Return (x, y) of the center of cell containing provided text 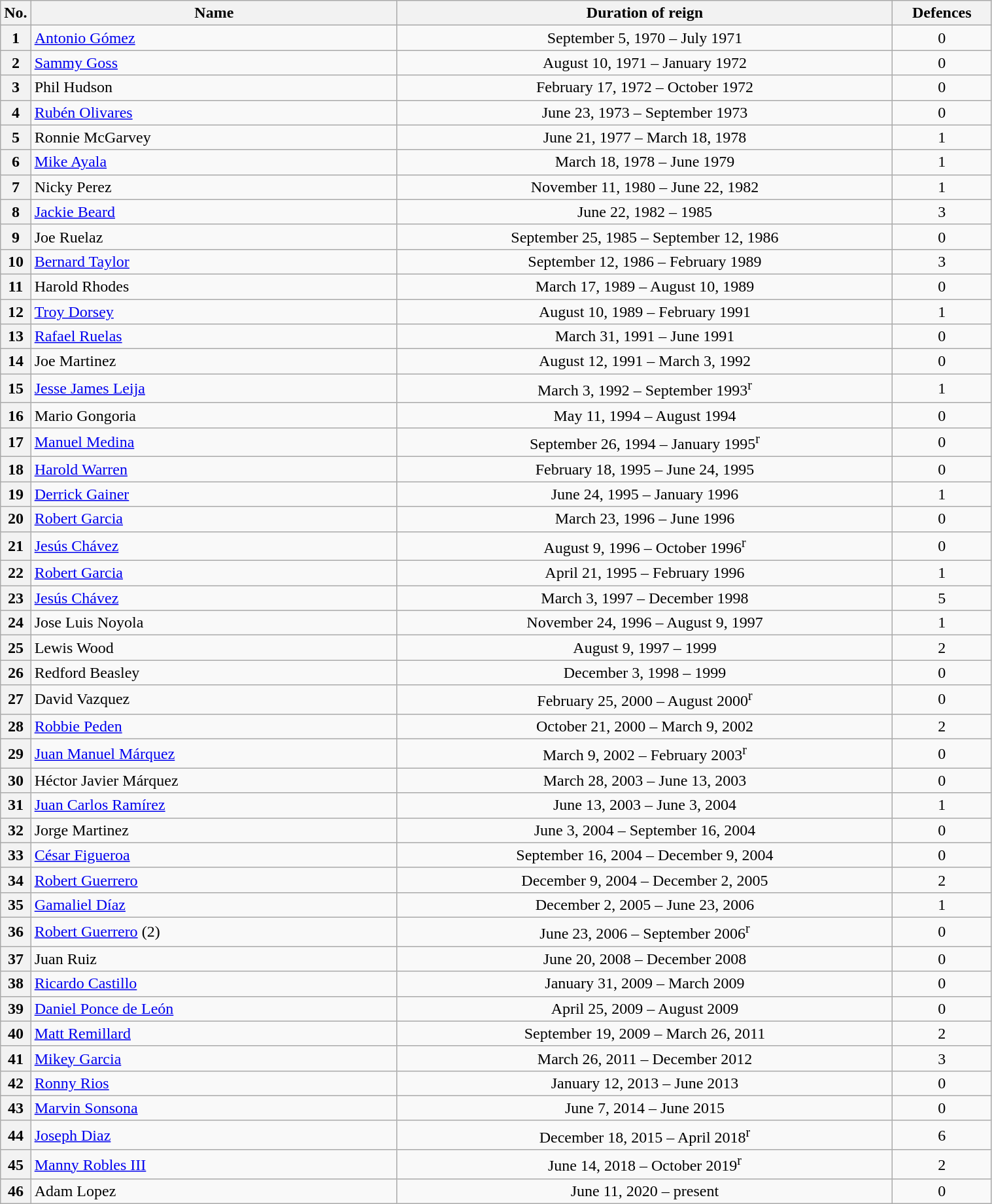
Ronny Rios (214, 1083)
35 (16, 905)
Redford Beasley (214, 673)
Phil Hudson (214, 88)
August 9, 1997 – 1999 (645, 648)
44 (16, 1135)
Ricardo Castillo (214, 984)
Sammy Goss (214, 63)
May 11, 1994 – August 1994 (645, 415)
Lewis Wood (214, 648)
November 11, 1980 – June 22, 1982 (645, 187)
42 (16, 1083)
4 (16, 112)
20 (16, 519)
Daniel Ponce de León (214, 1009)
February 17, 1972 – October 1972 (645, 88)
September 26, 1994 – January 1995r (645, 442)
August 12, 1991 – March 3, 1992 (645, 361)
Héctor Javier Márquez (214, 780)
March 26, 2011 – December 2012 (645, 1058)
17 (16, 442)
August 10, 1989 – February 1991 (645, 312)
12 (16, 312)
Mario Gongoria (214, 415)
Duration of reign (645, 13)
8 (16, 212)
August 10, 1971 – January 1972 (645, 63)
March 3, 1992 – September 1993r (645, 388)
Rafael Ruelas (214, 337)
March 31, 1991 – June 1991 (645, 337)
August 9, 1996 – October 1996r (645, 546)
10 (16, 261)
30 (16, 780)
Robert Guerrero (2) (214, 932)
45 (16, 1165)
18 (16, 469)
Joe Martinez (214, 361)
Mike Ayala (214, 162)
April 21, 1995 – February 1996 (645, 573)
Juan Ruiz (214, 959)
June 23, 1973 – September 1973 (645, 112)
29 (16, 754)
41 (16, 1058)
Joseph Diaz (214, 1135)
46 (16, 1192)
9 (16, 237)
11 (16, 286)
June 11, 2020 – present (645, 1192)
Robert Guerrero (214, 880)
36 (16, 932)
June 13, 2003 – June 3, 2004 (645, 805)
15 (16, 388)
March 9, 2002 – February 2003r (645, 754)
Marvin Sonsona (214, 1108)
César Figueroa (214, 855)
March 23, 1996 – June 1996 (645, 519)
26 (16, 673)
19 (16, 494)
Jorge Martinez (214, 830)
September 12, 1986 – February 1989 (645, 261)
September 19, 2009 – March 26, 2011 (645, 1033)
David Vazquez (214, 699)
Matt Remillard (214, 1033)
Juan Manuel Márquez (214, 754)
September 16, 2004 – December 9, 2004 (645, 855)
25 (16, 648)
34 (16, 880)
June 21, 1977 – March 18, 1978 (645, 137)
23 (16, 598)
June 14, 2018 – October 2019r (645, 1165)
Antonio Gómez (214, 38)
Derrick Gainer (214, 494)
39 (16, 1009)
June 22, 1982 – 1985 (645, 212)
31 (16, 805)
June 23, 2006 – September 2006r (645, 932)
Troy Dorsey (214, 312)
June 20, 2008 – December 2008 (645, 959)
September 25, 1985 – September 12, 1986 (645, 237)
Manny Robles III (214, 1165)
February 18, 1995 – June 24, 1995 (645, 469)
Manuel Medina (214, 442)
February 25, 2000 – August 2000r (645, 699)
Defences (942, 13)
24 (16, 623)
Jose Luis Noyola (214, 623)
Robbie Peden (214, 726)
March 17, 1989 – August 10, 1989 (645, 286)
March 28, 2003 – June 13, 2003 (645, 780)
December 9, 2004 – December 2, 2005 (645, 880)
32 (16, 830)
Mikey Garcia (214, 1058)
December 18, 2015 – April 2018r (645, 1135)
21 (16, 546)
40 (16, 1033)
Gamaliel Díaz (214, 905)
March 18, 1978 – June 1979 (645, 162)
November 24, 1996 – August 9, 1997 (645, 623)
22 (16, 573)
December 2, 2005 – June 23, 2006 (645, 905)
September 5, 1970 – July 1971 (645, 38)
Bernard Taylor (214, 261)
Jackie Beard (214, 212)
Rubén Olivares (214, 112)
27 (16, 699)
7 (16, 187)
Jesse James Leija (214, 388)
38 (16, 984)
Adam Lopez (214, 1192)
Harold Rhodes (214, 286)
June 7, 2014 – June 2015 (645, 1108)
No. (16, 13)
Joe Ruelaz (214, 237)
January 12, 2013 – June 2013 (645, 1083)
13 (16, 337)
October 21, 2000 – March 9, 2002 (645, 726)
Name (214, 13)
April 25, 2009 – August 2009 (645, 1009)
Harold Warren (214, 469)
14 (16, 361)
June 3, 2004 – September 16, 2004 (645, 830)
January 31, 2009 – March 2009 (645, 984)
37 (16, 959)
43 (16, 1108)
December 3, 1998 – 1999 (645, 673)
March 3, 1997 – December 1998 (645, 598)
Nicky Perez (214, 187)
16 (16, 415)
33 (16, 855)
June 24, 1995 – January 1996 (645, 494)
Ronnie McGarvey (214, 137)
Juan Carlos Ramírez (214, 805)
28 (16, 726)
